Determine the (X, Y) coordinate at the center of the cell enclosing the given text.  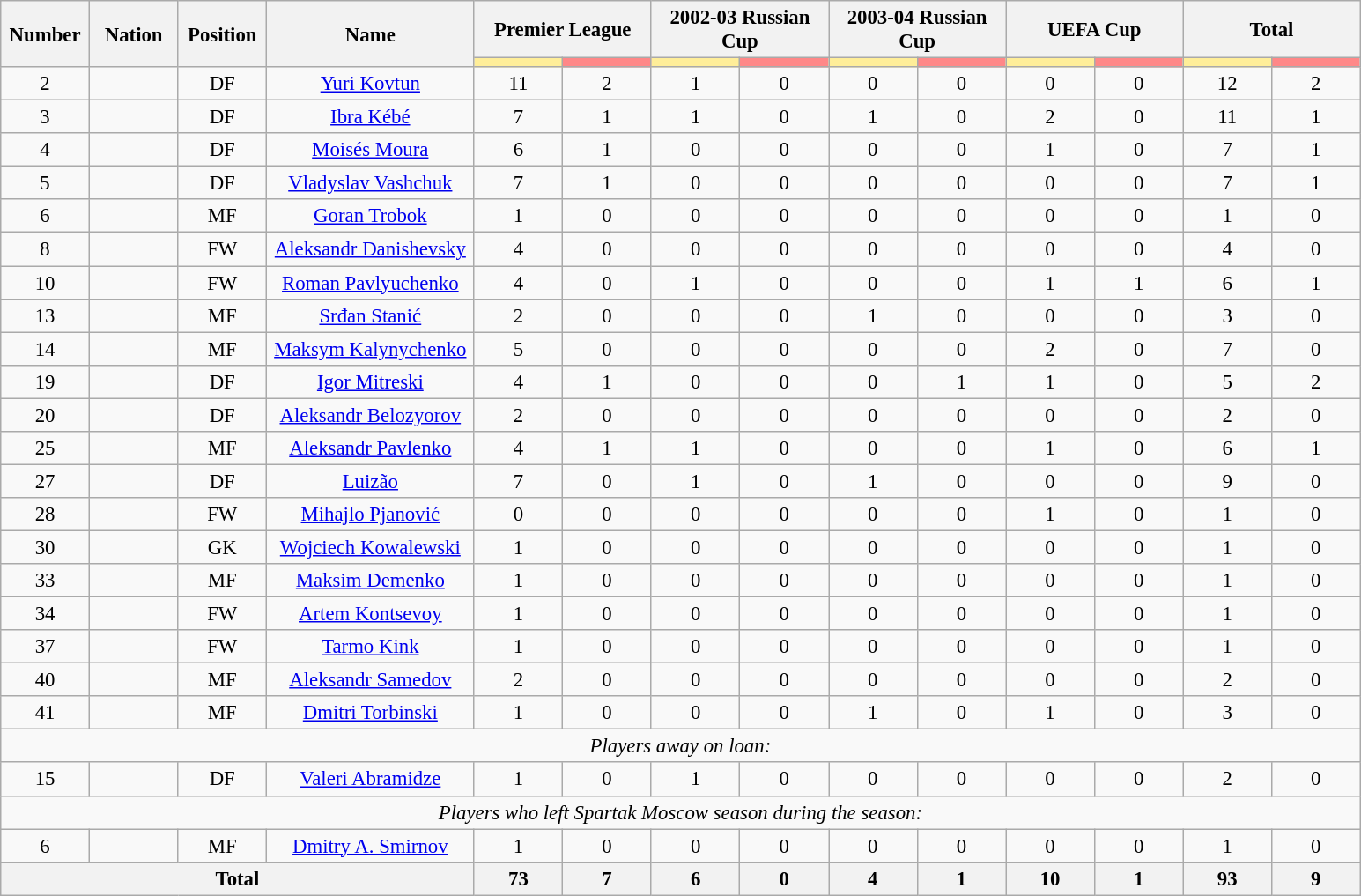
Premier League (562, 30)
Aleksandr Pavlenko (371, 448)
Dmitri Torbinski (371, 713)
30 (46, 547)
Players away on loan: (680, 746)
Goran Trobok (371, 216)
34 (46, 614)
Maksim Demenko (371, 581)
Wojciech Kowalewski (371, 547)
19 (46, 381)
Number (46, 33)
Igor Mitreski (371, 381)
28 (46, 515)
Valeri Abramidze (371, 780)
40 (46, 680)
Srđan Stanić (371, 315)
Aleksandr Samedov (371, 680)
Dmitry A. Smirnov (371, 846)
Nation (134, 33)
73 (518, 878)
Yuri Kovtun (371, 84)
12 (1228, 84)
GK (222, 547)
Vladyslav Vashchuk (371, 183)
Roman Pavlyuchenko (371, 283)
2003-04 Russian Cup (916, 30)
Aleksandr Belozyorov (371, 415)
14 (46, 349)
2002-03 Russian Cup (740, 30)
Ibra Kébé (371, 117)
25 (46, 448)
Moisés Moura (371, 150)
15 (46, 780)
37 (46, 647)
33 (46, 581)
8 (46, 249)
Tarmo Kink (371, 647)
93 (1228, 878)
27 (46, 481)
Luizão (371, 481)
UEFA Cup (1094, 30)
Artem Kontsevoy (371, 614)
Aleksandr Danishevsky (371, 249)
Name (371, 33)
20 (46, 415)
13 (46, 315)
Players who left Spartak Moscow season during the season: (680, 812)
Mihajlo Pjanović (371, 515)
Position (222, 33)
Maksym Kalynychenko (371, 349)
41 (46, 713)
